Output the (X, Y) coordinate of the center of the cell containing the given text.  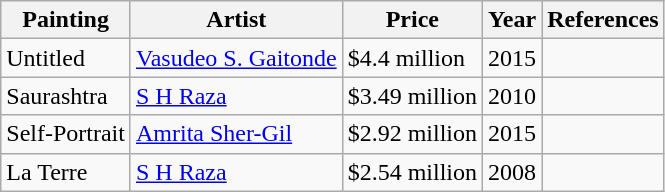
$2.54 million (412, 172)
Self-Portrait (66, 134)
$3.49 million (412, 96)
2010 (512, 96)
Saurashtra (66, 96)
$2.92 million (412, 134)
Price (412, 20)
Vasudeo S. Gaitonde (236, 58)
Artist (236, 20)
2008 (512, 172)
References (604, 20)
La Terre (66, 172)
Untitled (66, 58)
Painting (66, 20)
$4.4 million (412, 58)
Year (512, 20)
Amrita Sher-Gil (236, 134)
